Find where the given text appears and provide that cell's center as (X, Y) coordinate. 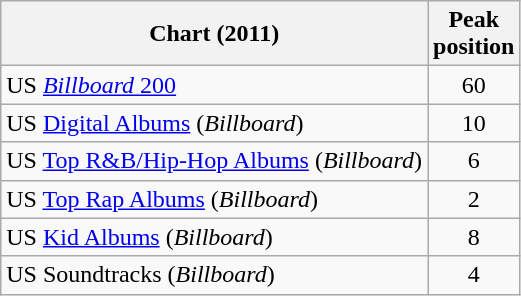
Peakposition (474, 34)
US Top Rap Albums (Billboard) (214, 199)
Chart (2011) (214, 34)
6 (474, 161)
US Kid Albums (Billboard) (214, 237)
US Soundtracks (Billboard) (214, 275)
10 (474, 123)
60 (474, 85)
US Digital Albums (Billboard) (214, 123)
8 (474, 237)
2 (474, 199)
US Billboard 200 (214, 85)
US Top R&B/Hip-Hop Albums (Billboard) (214, 161)
4 (474, 275)
